Capture the cell that displays the provided text and extract its (x, y) central coordinate. 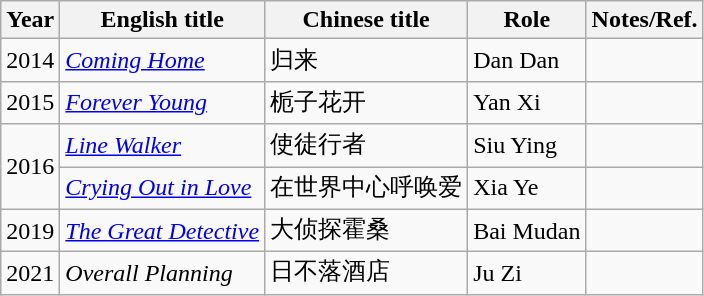
2016 (30, 166)
Xia Ye (527, 188)
Overall Planning (162, 274)
Ju Zi (527, 274)
大侦探霍桑 (366, 230)
2014 (30, 60)
Crying Out in Love (162, 188)
The Great Detective (162, 230)
Bai Mudan (527, 230)
Chinese title (366, 20)
归来 (366, 60)
Coming Home (162, 60)
Forever Young (162, 102)
2019 (30, 230)
Dan Dan (527, 60)
Role (527, 20)
Siu Ying (527, 146)
Year (30, 20)
English title (162, 20)
2015 (30, 102)
栀子花开 (366, 102)
Yan Xi (527, 102)
使徒行者 (366, 146)
2021 (30, 274)
在世界中心呼唤爱 (366, 188)
Line Walker (162, 146)
日不落酒店 (366, 274)
Notes/Ref. (644, 20)
